Pinpoint the cell where the given text exists, returning its (x, y) midpoint coordinate. 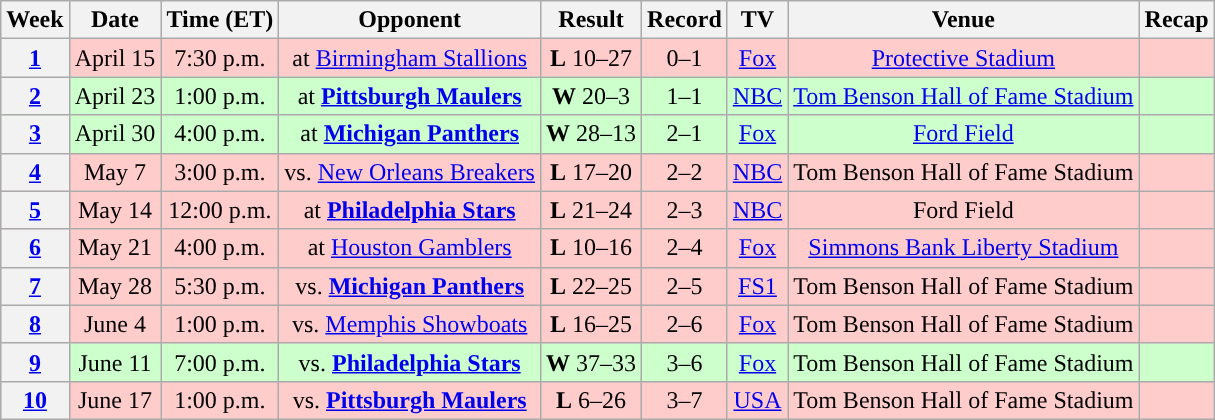
Simmons Bank Liberty Stadium (964, 248)
Record (685, 20)
5 (35, 210)
FS1 (757, 286)
2–6 (685, 324)
12:00 p.m. (220, 210)
L 6–26 (590, 400)
April 23 (115, 96)
Opponent (410, 20)
7:00 p.m. (220, 362)
7:30 p.m. (220, 58)
0–1 (685, 58)
at Birmingham Stallions (410, 58)
2–3 (685, 210)
W 20–3 (590, 96)
W 37–33 (590, 362)
5:30 p.m. (220, 286)
6 (35, 248)
7 (35, 286)
Protective Stadium (964, 58)
May 14 (115, 210)
Venue (964, 20)
L 16–25 (590, 324)
L 17–20 (590, 172)
2 (35, 96)
Recap (1176, 20)
vs. Michigan Panthers (410, 286)
8 (35, 324)
W 28–13 (590, 134)
2–5 (685, 286)
Date (115, 20)
10 (35, 400)
3–6 (685, 362)
TV (757, 20)
at Michigan Panthers (410, 134)
Time (ET) (220, 20)
vs. Pittsburgh Maulers (410, 400)
May 7 (115, 172)
May 21 (115, 248)
June 11 (115, 362)
June 4 (115, 324)
April 15 (115, 58)
vs. Philadelphia Stars (410, 362)
Result (590, 20)
1 (35, 58)
at Houston Gamblers (410, 248)
L 21–24 (590, 210)
June 17 (115, 400)
April 30 (115, 134)
USA (757, 400)
L 22–25 (590, 286)
3:00 p.m. (220, 172)
9 (35, 362)
3–7 (685, 400)
May 28 (115, 286)
2–1 (685, 134)
vs. New Orleans Breakers (410, 172)
L 10–27 (590, 58)
4 (35, 172)
vs. Memphis Showboats (410, 324)
L 10–16 (590, 248)
at Pittsburgh Maulers (410, 96)
3 (35, 134)
2–2 (685, 172)
2–4 (685, 248)
Week (35, 20)
at Philadelphia Stars (410, 210)
1–1 (685, 96)
